For the text-containing cell, return its midpoint in (X, Y) coordinate format. 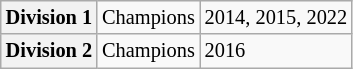
Division 2 (49, 51)
Division 1 (49, 17)
2016 (276, 51)
2014, 2015, 2022 (276, 17)
